Locate the cell with the specified text and output its [X, Y] center coordinate. 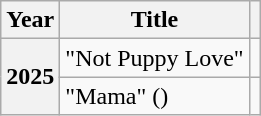
"Mama" () [154, 96]
Year [30, 20]
2025 [30, 77]
Title [154, 20]
"Not Puppy Love" [154, 58]
